For the text-containing cell, return its midpoint in [X, Y] coordinate format. 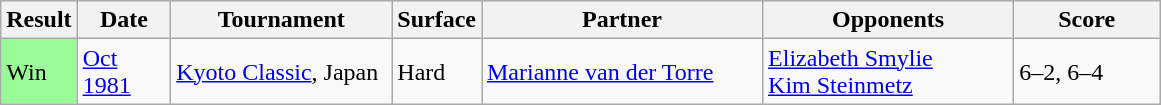
Kyoto Classic, Japan [282, 72]
Oct 1981 [124, 72]
Date [124, 20]
Result [39, 20]
Opponents [888, 20]
Marianne van der Torre [622, 72]
Hard [437, 72]
Tournament [282, 20]
Score [1087, 20]
6–2, 6–4 [1087, 72]
Win [39, 72]
Partner [622, 20]
Surface [437, 20]
Elizabeth Smylie Kim Steinmetz [888, 72]
